Output the [x, y] coordinate of the center of the cell containing the given text.  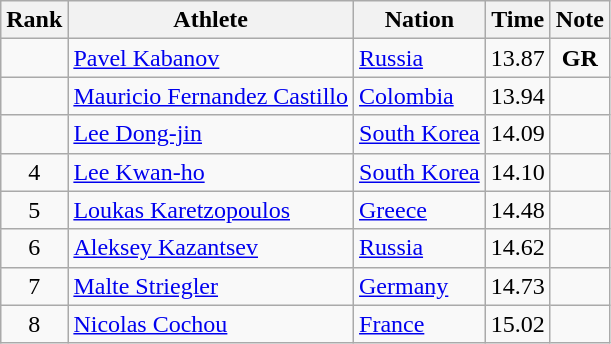
Germany [420, 286]
Greece [420, 210]
14.10 [518, 172]
Lee Dong-jin [211, 134]
Athlete [211, 20]
Nicolas Cochou [211, 324]
Note [580, 20]
Pavel Kabanov [211, 58]
Nation [420, 20]
Rank [34, 20]
8 [34, 324]
7 [34, 286]
14.09 [518, 134]
Aleksey Kazantsev [211, 248]
13.94 [518, 96]
15.02 [518, 324]
6 [34, 248]
Lee Kwan-ho [211, 172]
GR [580, 58]
5 [34, 210]
Loukas Karetzopoulos [211, 210]
13.87 [518, 58]
14.62 [518, 248]
14.73 [518, 286]
Time [518, 20]
Colombia [420, 96]
Malte Striegler [211, 286]
4 [34, 172]
France [420, 324]
Mauricio Fernandez Castillo [211, 96]
14.48 [518, 210]
